Find where the given text appears and provide that cell's center as [X, Y] coordinate. 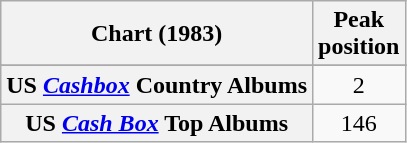
US Cashbox Country Albums [157, 85]
US Cash Box Top Albums [157, 123]
2 [359, 85]
Chart (1983) [157, 34]
146 [359, 123]
Peakposition [359, 34]
